Find where the given text appears and provide that cell's center as (X, Y) coordinate. 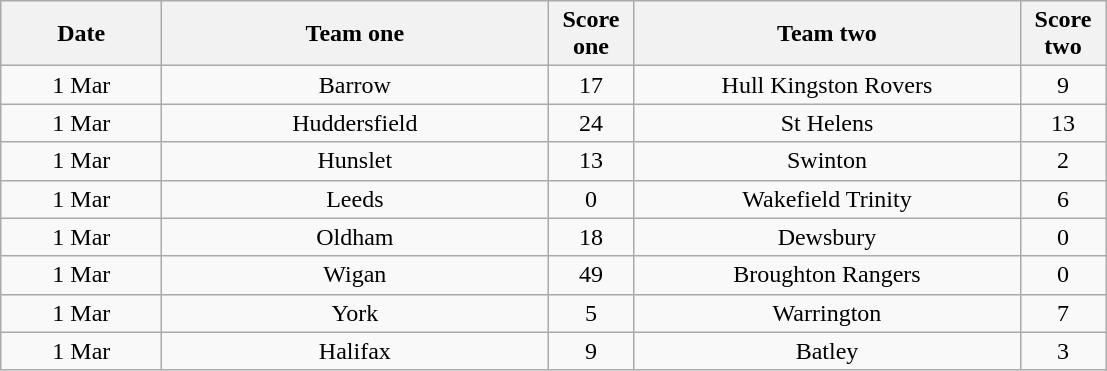
Wakefield Trinity (827, 199)
Score two (1063, 34)
Date (82, 34)
Swinton (827, 161)
Score one (591, 34)
2 (1063, 161)
Hull Kingston Rovers (827, 85)
Hunslet (355, 161)
5 (591, 313)
24 (591, 123)
Barrow (355, 85)
Oldham (355, 237)
Wigan (355, 275)
York (355, 313)
Broughton Rangers (827, 275)
St Helens (827, 123)
Warrington (827, 313)
18 (591, 237)
Huddersfield (355, 123)
Dewsbury (827, 237)
3 (1063, 351)
Halifax (355, 351)
Batley (827, 351)
Team one (355, 34)
7 (1063, 313)
49 (591, 275)
Team two (827, 34)
Leeds (355, 199)
17 (591, 85)
6 (1063, 199)
